Search for the cell housing the specified text and yield its [x, y] center coordinate. 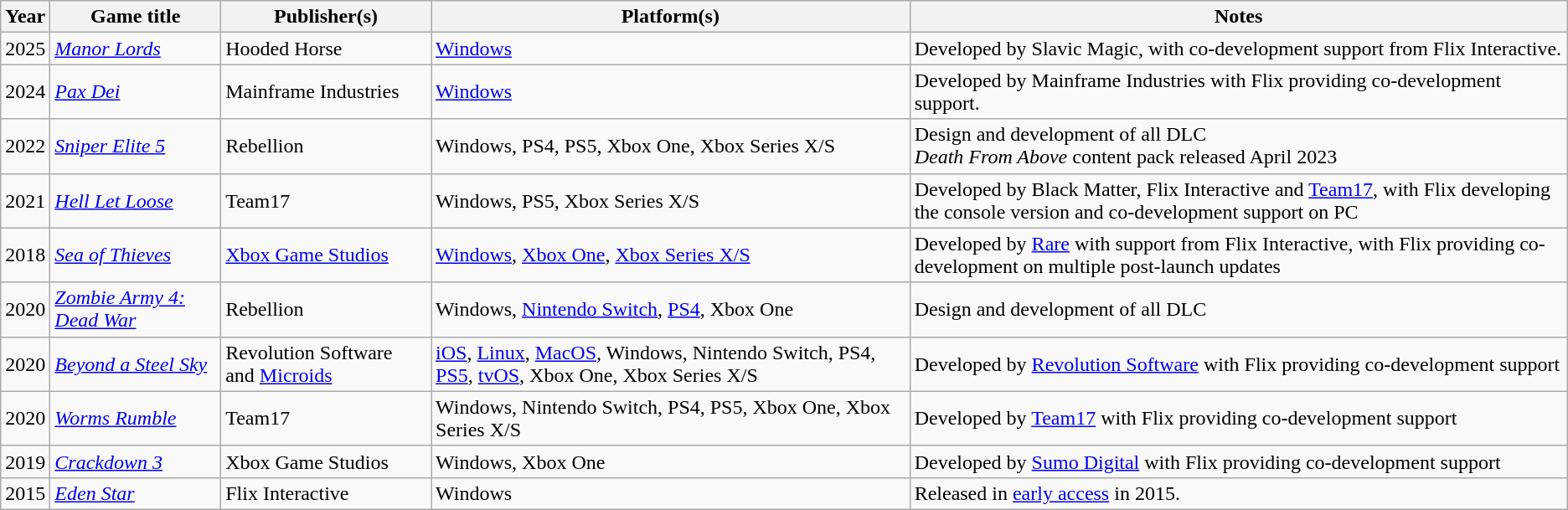
Released in early access in 2015. [1238, 493]
2021 [25, 201]
Publisher(s) [327, 17]
Windows, Xbox One, Xbox Series X/S [670, 255]
Revolution Software and Microids [327, 363]
Sniper Elite 5 [136, 146]
Developed by Slavic Magic, with co-development support from Flix Interactive. [1238, 49]
Beyond a Steel Sky [136, 363]
Windows, Nintendo Switch, PS4, PS5, Xbox One, Xbox Series X/S [670, 419]
Hooded Horse [327, 49]
Windows, PS5, Xbox Series X/S [670, 201]
Design and development of all DLCDeath From Above content pack released April 2023 [1238, 146]
Hell Let Loose [136, 201]
2024 [25, 92]
Year [25, 17]
Windows, Nintendo Switch, PS4, Xbox One [670, 310]
Developed by Team17 with Flix providing co-development support [1238, 419]
Windows, Xbox One [670, 461]
2019 [25, 461]
Developed by Revolution Software with Flix providing co-development support [1238, 363]
Zombie Army 4: Dead War [136, 310]
Developed by Black Matter, Flix Interactive and Team17, with Flix developing the console version and co-development support on PC [1238, 201]
Developed by Sumo Digital with Flix providing co-development support [1238, 461]
Platform(s) [670, 17]
Worms Rumble [136, 419]
Notes [1238, 17]
2025 [25, 49]
2022 [25, 146]
2018 [25, 255]
2015 [25, 493]
Manor Lords [136, 49]
Pax Dei [136, 92]
Crackdown 3 [136, 461]
Mainframe Industries [327, 92]
Eden Star [136, 493]
iOS, Linux, MacOS, Windows, Nintendo Switch, PS4, PS5, tvOS, Xbox One, Xbox Series X/S [670, 363]
Windows, PS4, PS5, Xbox One, Xbox Series X/S [670, 146]
Sea of Thieves [136, 255]
Design and development of all DLC [1238, 310]
Flix Interactive [327, 493]
Developed by Mainframe Industries with Flix providing co-development support. [1238, 92]
Game title [136, 17]
Developed by Rare with support from Flix Interactive, with Flix providing co-development on multiple post-launch updates [1238, 255]
